Extract the [x, y] coordinate from the center of the cell holding the provided text.  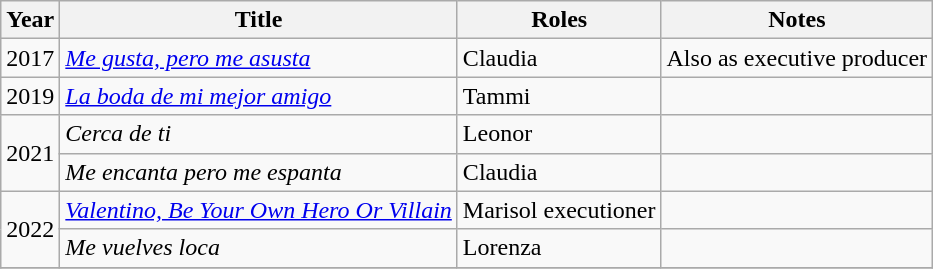
2019 [30, 96]
Also as executive producer [797, 58]
Me gusta, pero me asusta [259, 58]
Leonor [559, 134]
Title [259, 20]
Lorenza [559, 248]
Year [30, 20]
Valentino, Be Your Own Hero Or Villain [259, 210]
Me encanta pero me espanta [259, 172]
Notes [797, 20]
Cerca de ti [259, 134]
2022 [30, 229]
2017 [30, 58]
Marisol executioner [559, 210]
Me vuelves loca [259, 248]
Roles [559, 20]
La boda de mi mejor amigo [259, 96]
Tammi [559, 96]
2021 [30, 153]
